For the text-containing cell, return its midpoint in [x, y] coordinate format. 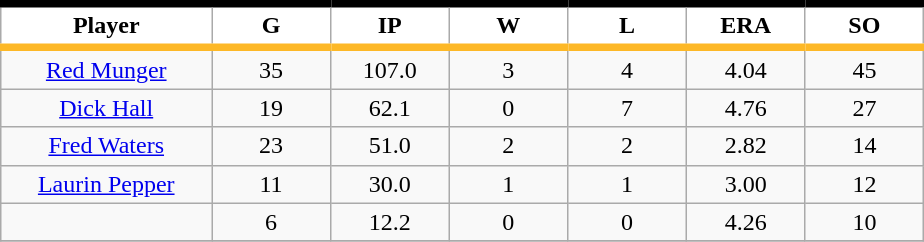
ERA [746, 26]
2.82 [746, 146]
4.76 [746, 108]
12 [864, 184]
Dick Hall [106, 108]
7 [628, 108]
IP [390, 26]
10 [864, 222]
35 [272, 68]
SO [864, 26]
Fred Waters [106, 146]
4.26 [746, 222]
W [508, 26]
23 [272, 146]
12.2 [390, 222]
14 [864, 146]
3.00 [746, 184]
Player [106, 26]
11 [272, 184]
Laurin Pepper [106, 184]
4 [628, 68]
107.0 [390, 68]
4.04 [746, 68]
19 [272, 108]
62.1 [390, 108]
L [628, 26]
Red Munger [106, 68]
30.0 [390, 184]
6 [272, 222]
51.0 [390, 146]
27 [864, 108]
45 [864, 68]
G [272, 26]
3 [508, 68]
